Search for the cell housing the specified text and yield its (X, Y) center coordinate. 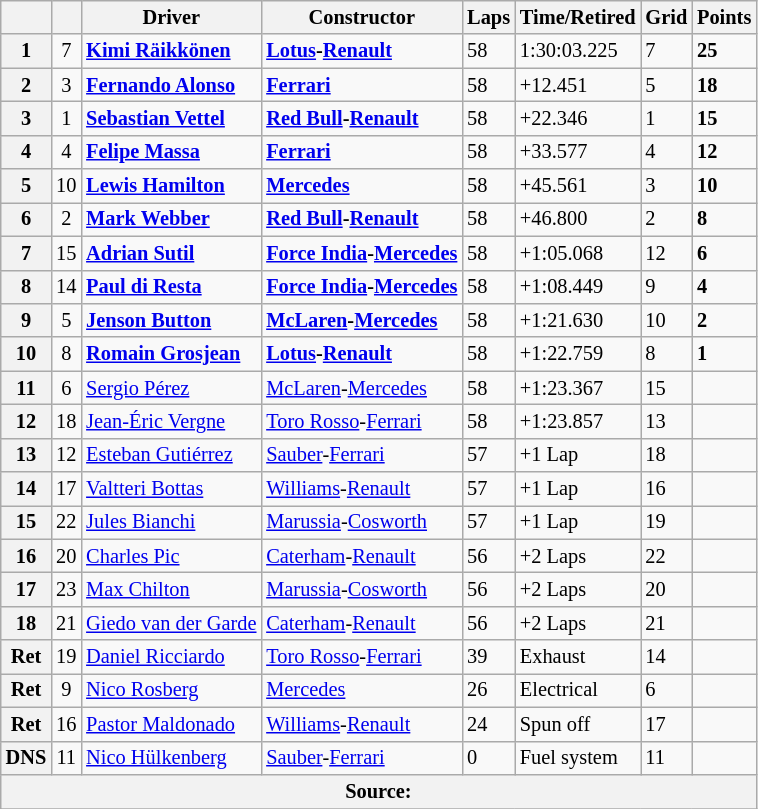
Valtteri Bottas (171, 489)
+22.346 (578, 118)
Giedo van der Garde (171, 623)
Time/Retired (578, 17)
+33.577 (578, 152)
Fuel system (578, 758)
+1:22.759 (578, 354)
Kimi Räikkönen (171, 51)
Lewis Hamilton (171, 186)
+12.451 (578, 85)
Points (724, 17)
Jules Bianchi (171, 522)
Adrian Sutil (171, 253)
39 (488, 657)
Nico Hülkenberg (171, 758)
+1:23.367 (578, 388)
Daniel Ricciardo (171, 657)
24 (488, 724)
+1:08.449 (578, 287)
Esteban Gutiérrez (171, 455)
1:30:03.225 (578, 51)
+1:21.630 (578, 320)
Grid (667, 17)
Sergio Pérez (171, 388)
Driver (171, 17)
+1:23.857 (578, 421)
Laps (488, 17)
Max Chilton (171, 589)
Pastor Maldonado (171, 724)
+45.561 (578, 186)
Felipe Massa (171, 152)
Electrical (578, 690)
Nico Rosberg (171, 690)
26 (488, 690)
+1:05.068 (578, 253)
23 (66, 589)
Spun off (578, 724)
Mark Webber (171, 219)
0 (488, 758)
DNS (26, 758)
Charles Pic (171, 556)
Fernando Alonso (171, 85)
Sebastian Vettel (171, 118)
Constructor (362, 17)
Jean-Éric Vergne (171, 421)
25 (724, 51)
Exhaust (578, 657)
Source: (378, 791)
Jenson Button (171, 320)
Paul di Resta (171, 287)
Romain Grosjean (171, 354)
+46.800 (578, 219)
